Detect which cell encompasses the target text, then output its [X, Y] center coordinate. 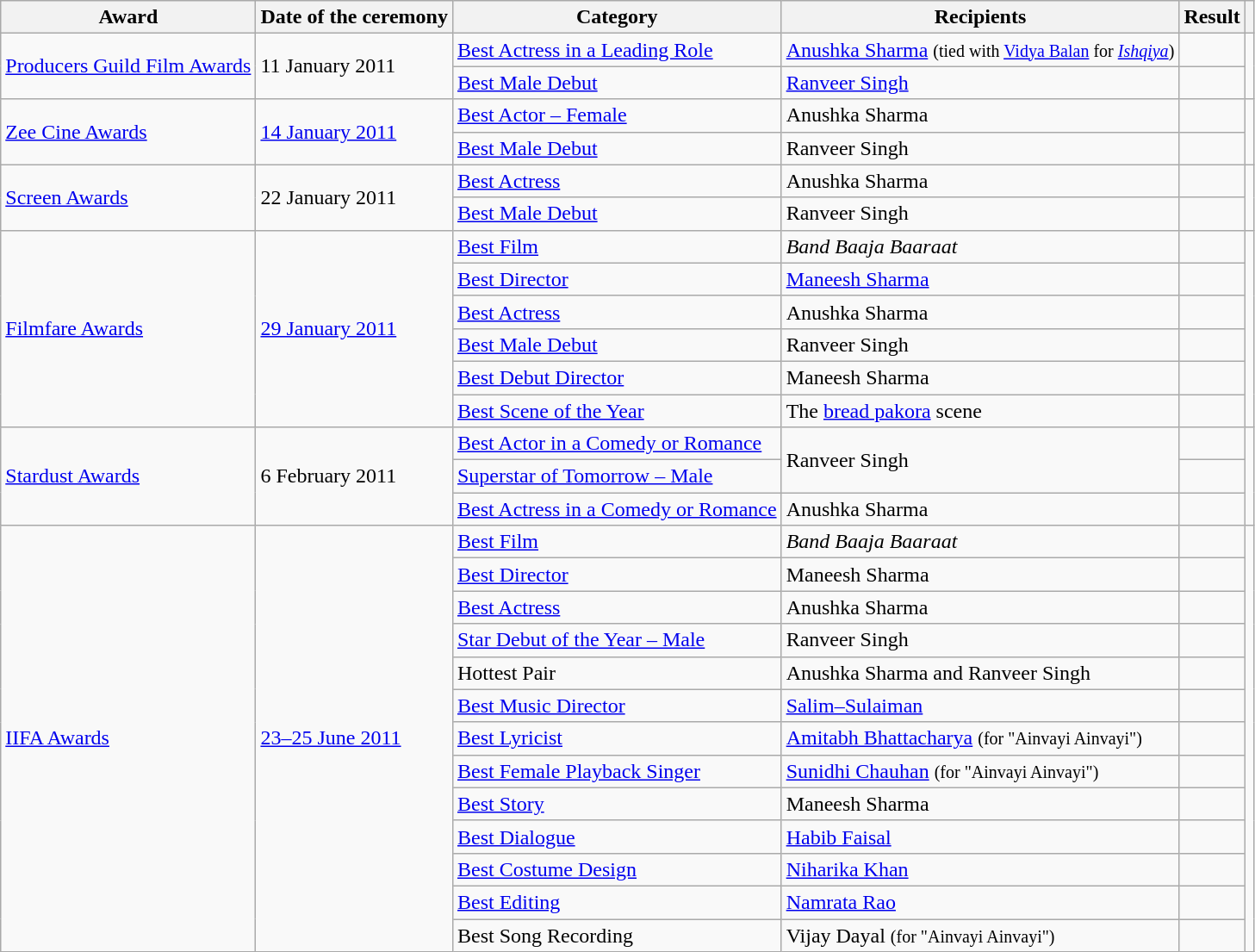
Anushka Sharma and Ranveer Singh [980, 673]
6 February 2011 [355, 476]
Vijay Dayal (for "Ainvayi Ainvayi") [980, 935]
Result [1212, 17]
Best Costume Design [617, 869]
11 January 2011 [355, 66]
Hottest Pair [617, 673]
Best Debut Director [617, 377]
Habib Faisal [980, 837]
Best Actor in a Comedy or Romance [617, 444]
IIFA Awards [128, 739]
Best Editing [617, 902]
Award [128, 17]
Best Female Playback Singer [617, 771]
The bread pakora scene [980, 411]
Producers Guild Film Awards [128, 66]
23–25 June 2011 [355, 739]
Best Music Director [617, 706]
Niharika Khan [980, 869]
Stardust Awards [128, 476]
Namrata Rao [980, 902]
Amitabh Bhattacharya (for "Ainvayi Ainvayi") [980, 738]
Anushka Sharma (tied with Vidya Balan for Ishqiya) [980, 50]
Superstar of Tomorrow – Male [617, 476]
14 January 2011 [355, 132]
Date of the ceremony [355, 17]
Best Story [617, 804]
Best Song Recording [617, 935]
Best Actor – Female [617, 115]
Star Debut of the Year – Male [617, 640]
Recipients [980, 17]
Screen Awards [128, 197]
Best Dialogue [617, 837]
Filmfare Awards [128, 328]
22 January 2011 [355, 197]
Best Actress in a Comedy or Romance [617, 509]
Best Actress in a Leading Role [617, 50]
Sunidhi Chauhan (for "Ainvayi Ainvayi") [980, 771]
Zee Cine Awards [128, 132]
Best Scene of the Year [617, 411]
Best Lyricist [617, 738]
29 January 2011 [355, 328]
Category [617, 17]
Salim–Sulaiman [980, 706]
